Locate the cell with the specified text and output its [x, y] center coordinate. 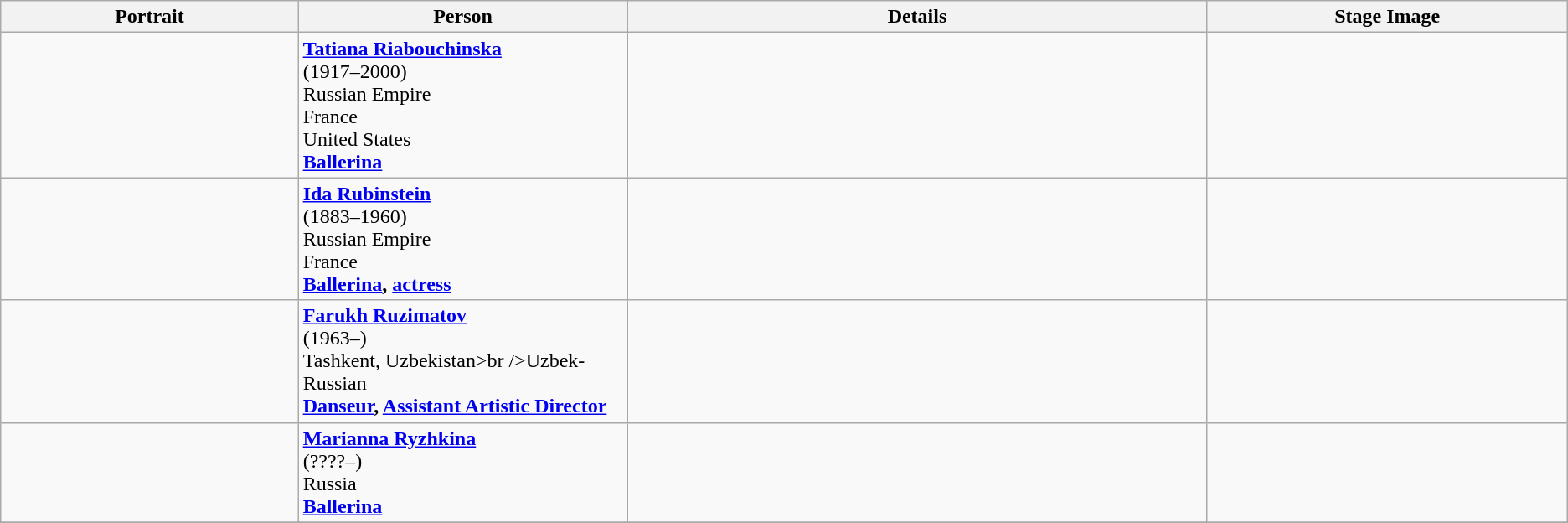
Marianna Ryzhkina(????–)RussiaBallerina [462, 473]
Tatiana Riabouchinska(1917–2000)Russian EmpireFranceUnited StatesBallerina [462, 106]
Person [462, 17]
Details [917, 17]
Farukh Ruzimatov(1963–)Tashkent, Uzbekistan>br />Uzbek-RussianDanseur, Assistant Artistic Director [462, 361]
Stage Image [1387, 17]
Portrait [149, 17]
Ida Rubinstein(1883–1960)Russian EmpireFranceBallerina, actress [462, 239]
